Capture the cell that displays the provided text and extract its (X, Y) central coordinate. 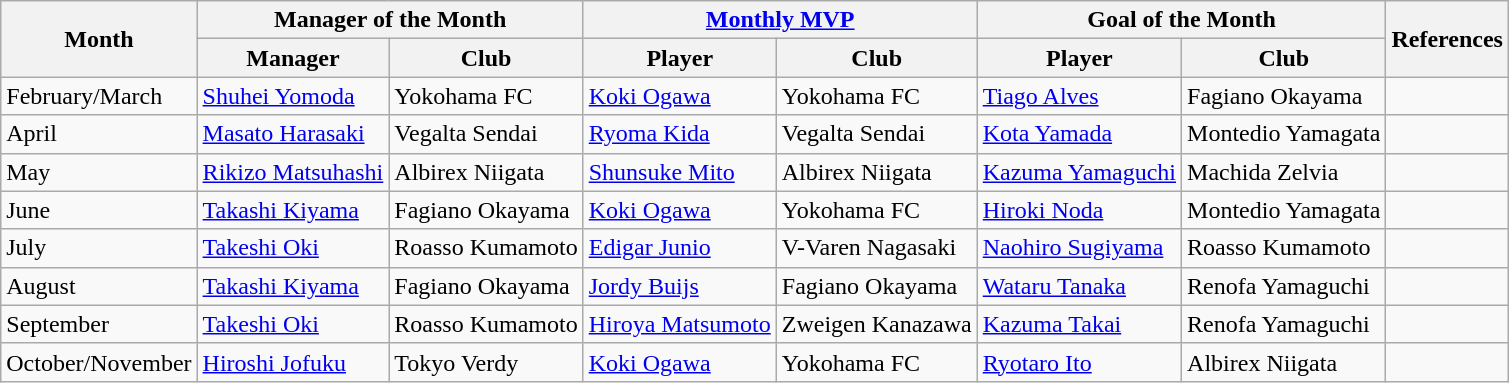
Tokyo Verdy (486, 362)
Shunsuke Mito (680, 172)
Kota Yamada (1079, 134)
Rikizo Matsuhashi (293, 172)
Hiroya Matsumoto (680, 324)
Edigar Junio (680, 248)
September (99, 324)
August (99, 286)
Ryotaro Ito (1079, 362)
Naohiro Sugiyama (1079, 248)
May (99, 172)
Manager of the Month (390, 20)
Machida Zelvia (1284, 172)
Hiroki Noda (1079, 210)
Kazuma Yamaguchi (1079, 172)
Masato Harasaki (293, 134)
Wataru Tanaka (1079, 286)
Monthly MVP (780, 20)
Kazuma Takai (1079, 324)
Tiago Alves (1079, 96)
Hiroshi Jofuku (293, 362)
Zweigen Kanazawa (876, 324)
References (1448, 39)
Ryoma Kida (680, 134)
V-Varen Nagasaki (876, 248)
Shuhei Yomoda (293, 96)
July (99, 248)
Manager (293, 58)
June (99, 210)
April (99, 134)
Goal of the Month (1182, 20)
February/March (99, 96)
Month (99, 39)
Jordy Buijs (680, 286)
October/November (99, 362)
